Identify which cell holds the provided text, then report its [x, y] central coordinate. 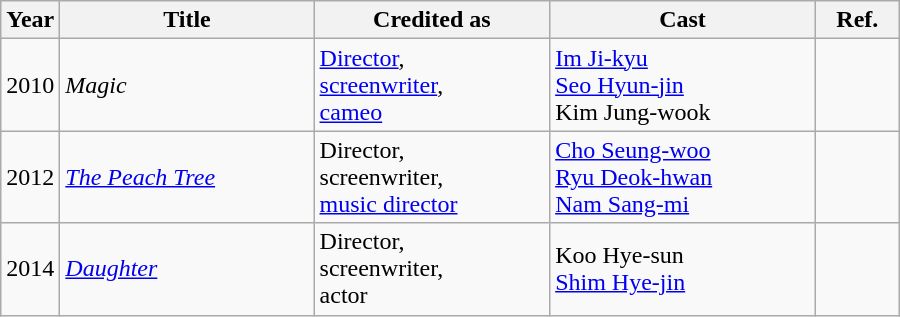
Ref. [857, 20]
The Peach Tree [187, 177]
Cast [683, 20]
2010 [30, 85]
2012 [30, 177]
2014 [30, 269]
Im Ji-kyu Seo Hyun-jin Kim Jung-wook [683, 85]
Daughter [187, 269]
Koo Hye-sun Shim Hye-jin [683, 269]
Year [30, 20]
Credited as [432, 20]
Director, screenwriter, cameo [432, 85]
Magic [187, 85]
Cho Seung-woo Ryu Deok-hwan Nam Sang-mi [683, 177]
Director, screenwriter, actor [432, 269]
Director, screenwriter, music director [432, 177]
Title [187, 20]
